From the cell containing the given text, extract its center point as [X, Y] coordinate. 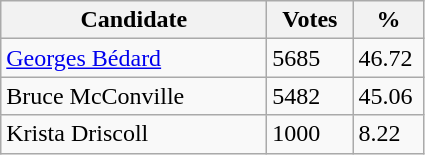
Krista Driscoll [134, 134]
Candidate [134, 20]
5685 [310, 58]
Votes [310, 20]
5482 [310, 96]
45.06 [388, 96]
% [388, 20]
8.22 [388, 134]
46.72 [388, 58]
Georges Bédard [134, 58]
Bruce McConville [134, 96]
1000 [310, 134]
